Return (x, y) of the center of cell containing provided text 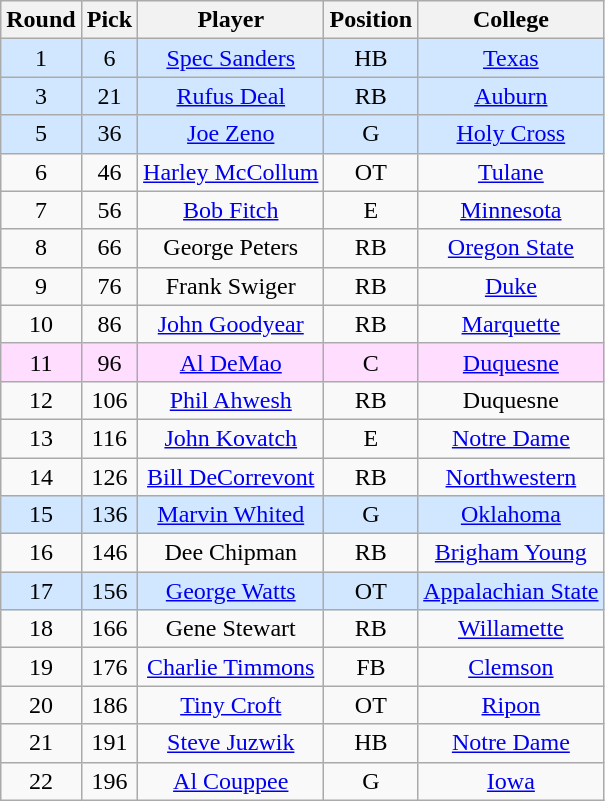
Brigham Young (511, 553)
76 (109, 286)
Al DeMao (231, 362)
11 (41, 362)
Clemson (511, 667)
Marquette (511, 324)
166 (109, 629)
106 (109, 400)
12 (41, 400)
Player (231, 20)
191 (109, 743)
3 (41, 96)
22 (41, 781)
36 (109, 134)
20 (41, 705)
56 (109, 210)
Duke (511, 286)
1 (41, 58)
Holy Cross (511, 134)
7 (41, 210)
13 (41, 438)
Tiny Croft (231, 705)
Rufus Deal (231, 96)
Spec Sanders (231, 58)
5 (41, 134)
18 (41, 629)
10 (41, 324)
Harley McCollum (231, 172)
Dee Chipman (231, 553)
College (511, 20)
186 (109, 705)
17 (41, 591)
Tulane (511, 172)
John Kovatch (231, 438)
Iowa (511, 781)
Minnesota (511, 210)
16 (41, 553)
FB (371, 667)
Bill DeCorrevont (231, 477)
8 (41, 248)
Texas (511, 58)
86 (109, 324)
136 (109, 515)
Willamette (511, 629)
Joe Zeno (231, 134)
Marvin Whited (231, 515)
46 (109, 172)
Phil Ahwesh (231, 400)
176 (109, 667)
146 (109, 553)
116 (109, 438)
Ripon (511, 705)
Bob Fitch (231, 210)
Oregon State (511, 248)
Appalachian State (511, 591)
Auburn (511, 96)
Position (371, 20)
Steve Juzwik (231, 743)
15 (41, 515)
Northwestern (511, 477)
Frank Swiger (231, 286)
14 (41, 477)
Round (41, 20)
156 (109, 591)
Al Couppee (231, 781)
Gene Stewart (231, 629)
196 (109, 781)
96 (109, 362)
John Goodyear (231, 324)
Charlie Timmons (231, 667)
C (371, 362)
9 (41, 286)
Pick (109, 20)
19 (41, 667)
126 (109, 477)
George Watts (231, 591)
George Peters (231, 248)
66 (109, 248)
Oklahoma (511, 515)
